Search for the cell housing the specified text and yield its (x, y) center coordinate. 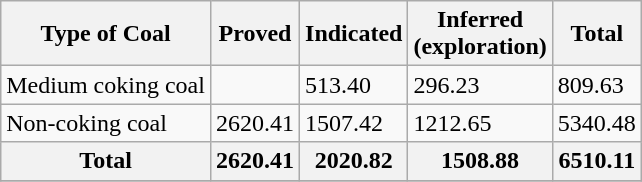
513.40 (354, 85)
5340.48 (596, 123)
1507.42 (354, 123)
2020.82 (354, 161)
Type of Coal (106, 34)
Non-coking coal (106, 123)
1508.88 (480, 161)
296.23 (480, 85)
Medium coking coal (106, 85)
Indicated (354, 34)
Proved (254, 34)
6510.11 (596, 161)
809.63 (596, 85)
1212.65 (480, 123)
Inferred(exploration) (480, 34)
